For the text-containing cell, return its midpoint in [X, Y] coordinate format. 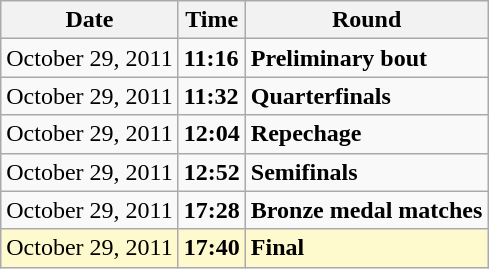
Quarterfinals [366, 96]
Preliminary bout [366, 58]
Bronze medal matches [366, 210]
Semifinals [366, 172]
11:16 [212, 58]
12:52 [212, 172]
11:32 [212, 96]
Final [366, 248]
17:40 [212, 248]
Date [90, 20]
Round [366, 20]
Repechage [366, 134]
17:28 [212, 210]
Time [212, 20]
12:04 [212, 134]
